Locate the cell with the specified text and output its [X, Y] center coordinate. 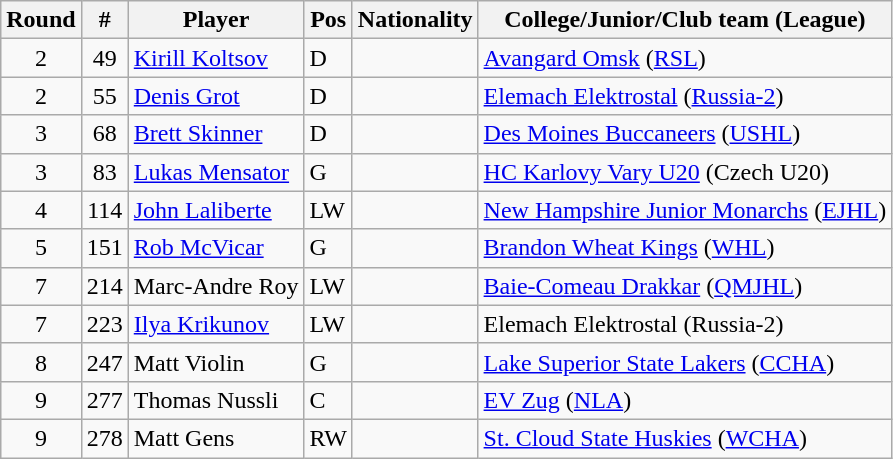
St. Cloud State Huskies (WCHA) [685, 438]
5 [41, 248]
Matt Violin [216, 362]
College/Junior/Club team (League) [685, 20]
Thomas Nussli [216, 400]
John Laliberte [216, 210]
83 [104, 172]
214 [104, 286]
C [328, 400]
Lukas Mensator [216, 172]
EV Zug (NLA) [685, 400]
New Hampshire Junior Monarchs (EJHL) [685, 210]
223 [104, 324]
Nationality [415, 20]
55 [104, 96]
Denis Grot [216, 96]
Round [41, 20]
# [104, 20]
Des Moines Buccaneers (USHL) [685, 134]
49 [104, 58]
Lake Superior State Lakers (CCHA) [685, 362]
278 [104, 438]
151 [104, 248]
Player [216, 20]
Matt Gens [216, 438]
Marc-Andre Roy [216, 286]
Pos [328, 20]
Rob McVicar [216, 248]
277 [104, 400]
Brett Skinner [216, 134]
Brandon Wheat Kings (WHL) [685, 248]
HC Karlovy Vary U20 (Czech U20) [685, 172]
RW [328, 438]
Avangard Omsk (RSL) [685, 58]
8 [41, 362]
114 [104, 210]
68 [104, 134]
Baie-Comeau Drakkar (QMJHL) [685, 286]
Ilya Krikunov [216, 324]
Kirill Koltsov [216, 58]
4 [41, 210]
247 [104, 362]
